Return (X, Y) of the center of cell containing provided text 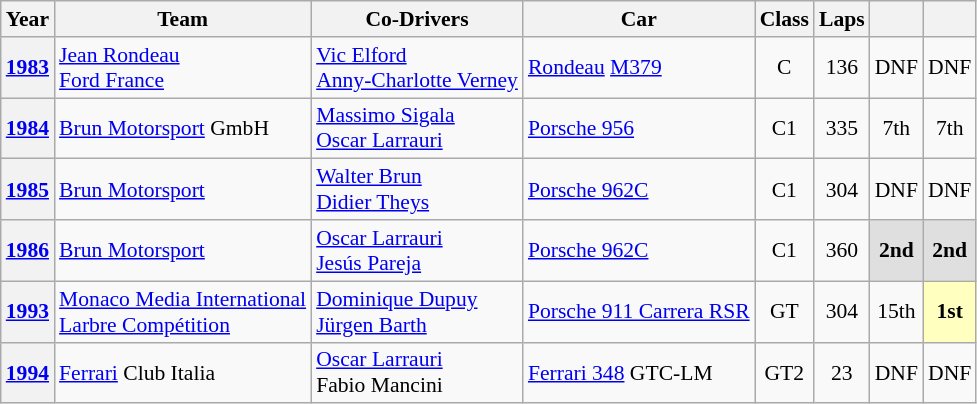
Monaco Media International Larbre Compétition (182, 312)
Ferrari Club Italia (182, 372)
Team (182, 19)
Brun Motorsport GmbH (182, 128)
Year (28, 19)
1985 (28, 190)
1994 (28, 372)
Oscar Larrauri Jesús Pareja (417, 250)
Walter Brun Didier Theys (417, 190)
Ferrari 348 GTC-LM (639, 372)
136 (842, 68)
1983 (28, 68)
Massimo Sigala Oscar Larrauri (417, 128)
C (784, 68)
Car (639, 19)
Co-Drivers (417, 19)
Porsche 956 (639, 128)
1984 (28, 128)
1st (950, 312)
Dominique Dupuy Jürgen Barth (417, 312)
23 (842, 372)
GT2 (784, 372)
Rondeau M379 (639, 68)
Vic Elford Anny-Charlotte Verney (417, 68)
Class (784, 19)
GT (784, 312)
Jean Rondeau Ford France (182, 68)
Laps (842, 19)
1993 (28, 312)
15th (896, 312)
1986 (28, 250)
Porsche 911 Carrera RSR (639, 312)
Oscar Larrauri Fabio Mancini (417, 372)
360 (842, 250)
335 (842, 128)
